Search for the cell housing the specified text and yield its [x, y] center coordinate. 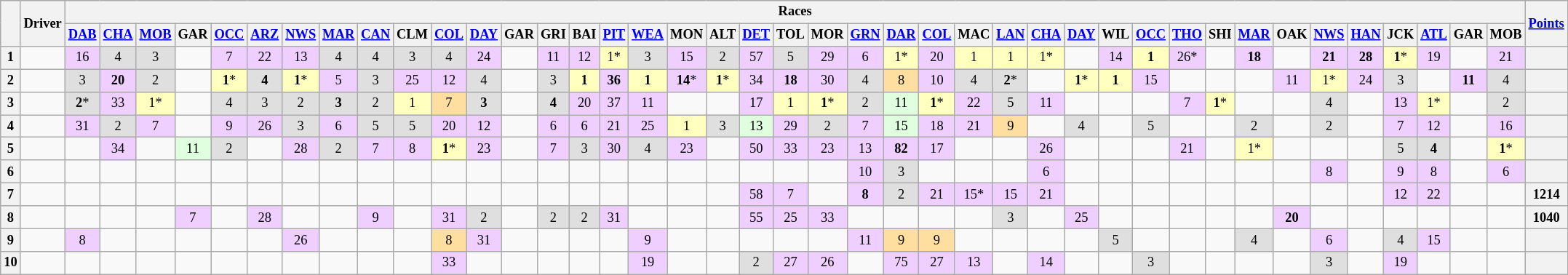
ALT [723, 35]
CAN [375, 35]
82 [901, 148]
ATL [1433, 35]
ARZ [265, 35]
CLM [413, 35]
SHI [1219, 35]
MON [687, 35]
WIL [1116, 35]
15* [974, 195]
LAN [1011, 35]
Driver [42, 23]
57 [757, 58]
75 [901, 263]
DET [757, 35]
PIT [614, 35]
DAR [901, 35]
MOR [827, 35]
THO [1187, 35]
58 [757, 195]
GRI [553, 35]
1214 [1546, 195]
50 [757, 148]
WEA [648, 35]
OAK [1292, 35]
55 [757, 217]
Races [795, 12]
BAI [584, 35]
JCK [1401, 35]
GRN [865, 35]
37 [614, 103]
14* [687, 80]
MAC [974, 35]
26* [1187, 58]
36 [614, 80]
1040 [1546, 217]
Points [1546, 23]
HAN [1366, 35]
TOL [791, 35]
DAB [82, 35]
